Identify which cell holds the provided text, then report its [X, Y] central coordinate. 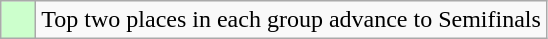
Top two places in each group advance to Semifinals [292, 20]
